Search for the cell housing the specified text and yield its (X, Y) center coordinate. 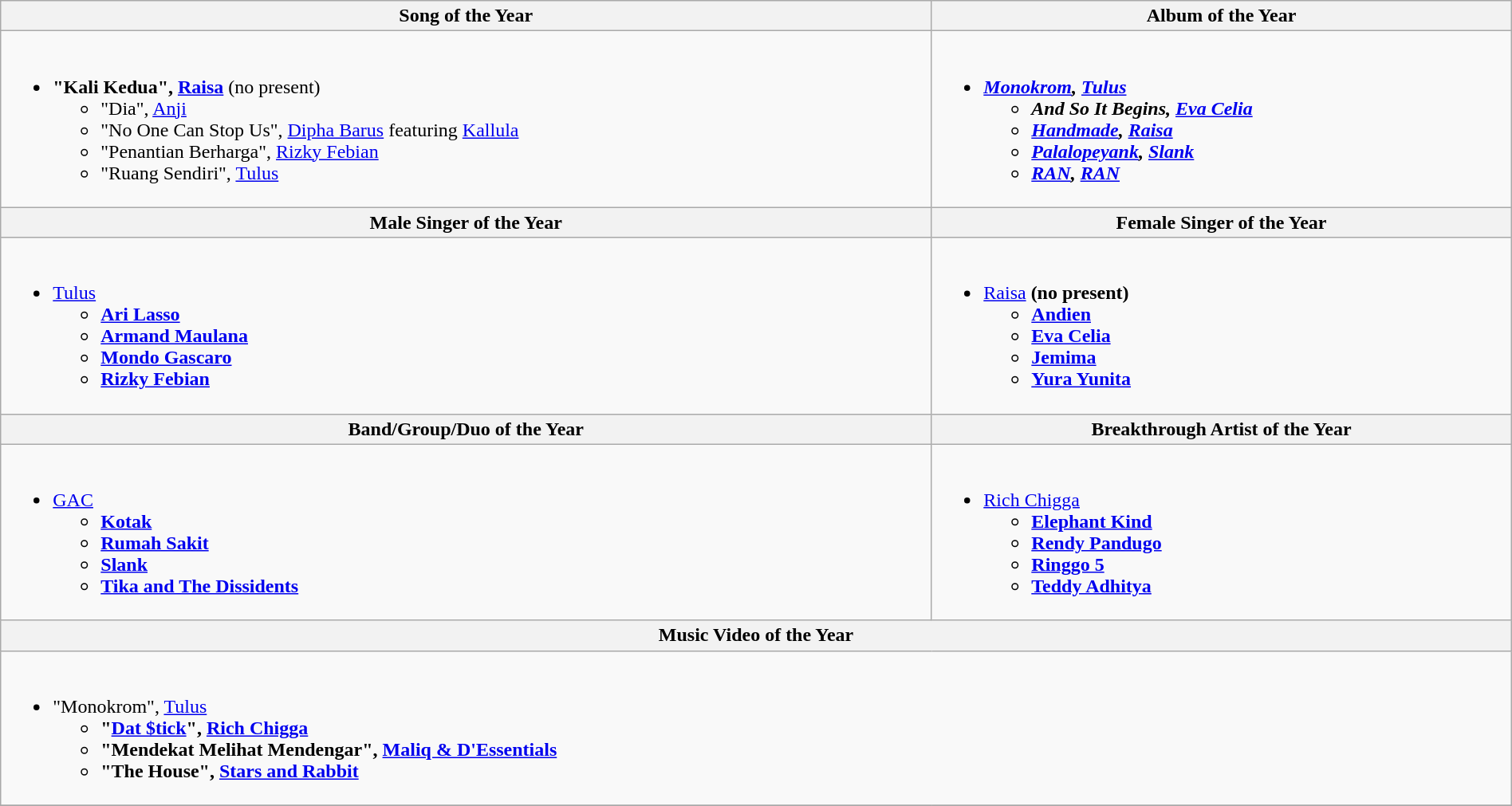
Raisa (no present)AndienEva CeliaJemimaYura Yunita (1222, 325)
GACKotakRumah SakitSlankTika and The Dissidents (466, 533)
Female Singer of the Year (1222, 222)
Breakthrough Artist of the Year (1222, 429)
Album of the Year (1222, 16)
Rich ChiggaElephant KindRendy PandugoRinggo 5Teddy Adhitya (1222, 533)
"Monokrom", Tulus"Dat $tick", Rich Chigga"Mendekat Melihat Mendengar", Maliq & D'Essentials"The House", Stars and Rabbit (756, 728)
Monokrom, TulusAnd So It Begins, Eva CeliaHandmade, RaisaPalalopeyank, SlankRAN, RAN (1222, 120)
TulusAri LassoArmand MaulanaMondo GascaroRizky Febian (466, 325)
Band/Group/Duo of the Year (466, 429)
Song of the Year (466, 16)
Male Singer of the Year (466, 222)
Music Video of the Year (756, 635)
